Determine the [X, Y] coordinate at the center of the cell enclosing the given text.  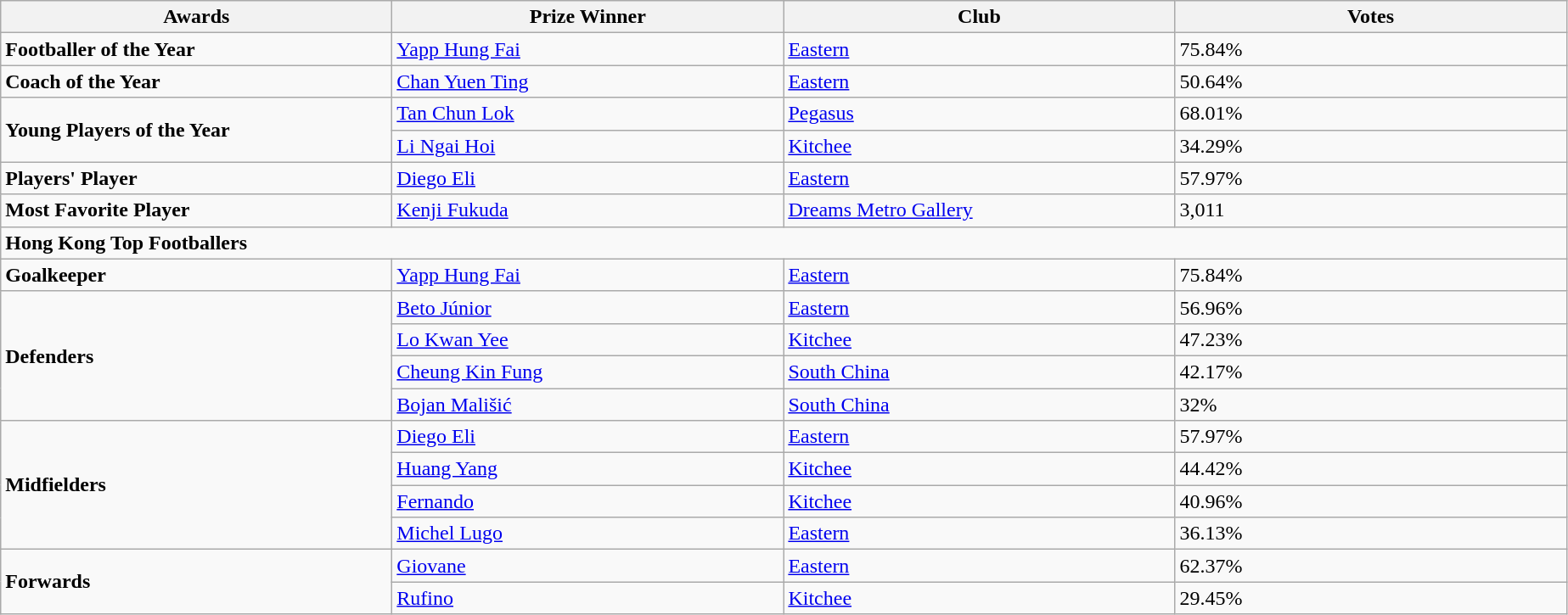
Goalkeeper [197, 275]
62.37% [1370, 566]
34.29% [1370, 146]
Young Players of the Year [197, 130]
29.45% [1370, 598]
Kenji Fukuda [587, 210]
36.13% [1370, 534]
56.96% [1370, 307]
Giovane [587, 566]
Bojan Mališić [587, 405]
Tan Chun Lok [587, 114]
Midfielders [197, 485]
Players' Player [197, 178]
Footballer of the Year [197, 49]
Defenders [197, 355]
32% [1370, 405]
Lo Kwan Yee [587, 339]
Beto Júnior [587, 307]
44.42% [1370, 469]
Coach of the Year [197, 81]
40.96% [1370, 501]
Cheung Kin Fung [587, 372]
3,011 [1370, 210]
Pegasus [980, 114]
Club [980, 17]
Michel Lugo [587, 534]
Dreams Metro Gallery [980, 210]
47.23% [1370, 339]
Rufino [587, 598]
Chan Yuen Ting [587, 81]
Awards [197, 17]
Forwards [197, 582]
Huang Yang [587, 469]
Prize Winner [587, 17]
Fernando [587, 501]
42.17% [1370, 372]
Most Favorite Player [197, 210]
Hong Kong Top Footballers [784, 243]
68.01% [1370, 114]
50.64% [1370, 81]
Votes [1370, 17]
Li Ngai Hoi [587, 146]
